Capture the cell that displays the provided text and extract its (x, y) central coordinate. 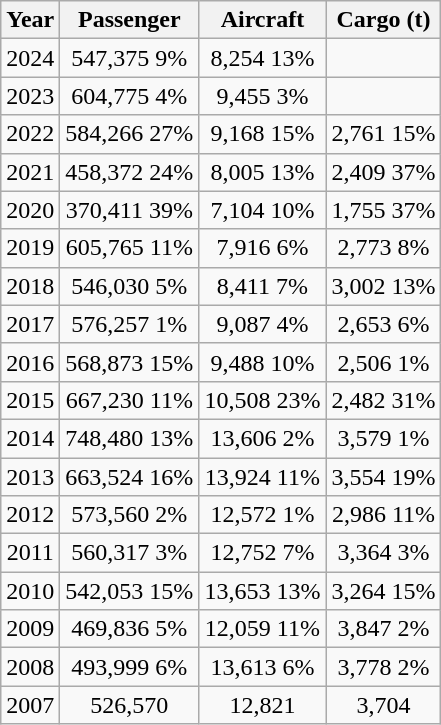
3,778 2% (384, 667)
2,653 6% (384, 324)
Cargo (t) (384, 20)
667,230 11% (130, 400)
10,508 23% (262, 400)
2018 (30, 286)
2012 (30, 515)
12,821 (262, 705)
2014 (30, 438)
2011 (30, 553)
1,755 37% (384, 210)
2,409 37% (384, 172)
Passenger (130, 20)
748,480 13% (130, 438)
576,257 1% (130, 324)
663,524 16% (130, 477)
605,765 11% (130, 248)
9,087 4% (262, 324)
2021 (30, 172)
604,775 4% (130, 96)
2020 (30, 210)
2017 (30, 324)
547,375 9% (130, 58)
3,847 2% (384, 629)
12,059 11% (262, 629)
2019 (30, 248)
2,506 1% (384, 362)
2,761 15% (384, 134)
2024 (30, 58)
2015 (30, 400)
458,372 24% (130, 172)
573,560 2% (130, 515)
8,005 13% (262, 172)
13,613 6% (262, 667)
526,570 (130, 705)
2,773 8% (384, 248)
2,986 11% (384, 515)
13,924 11% (262, 477)
3,364 3% (384, 553)
3,704 (384, 705)
8,411 7% (262, 286)
13,606 2% (262, 438)
560,317 3% (130, 553)
Aircraft (262, 20)
469,836 5% (130, 629)
3,554 19% (384, 477)
2010 (30, 591)
8,254 13% (262, 58)
7,104 10% (262, 210)
493,999 6% (130, 667)
3,579 1% (384, 438)
2013 (30, 477)
2008 (30, 667)
3,002 13% (384, 286)
546,030 5% (130, 286)
12,572 1% (262, 515)
12,752 7% (262, 553)
9,488 10% (262, 362)
542,053 15% (130, 591)
2,482 31% (384, 400)
568,873 15% (130, 362)
9,455 3% (262, 96)
3,264 15% (384, 591)
2007 (30, 705)
2009 (30, 629)
370,411 39% (130, 210)
Year (30, 20)
584,266 27% (130, 134)
2016 (30, 362)
9,168 15% (262, 134)
2022 (30, 134)
7,916 6% (262, 248)
2023 (30, 96)
13,653 13% (262, 591)
